Provide the (X, Y) coordinate of the cell's center where the given text is located.  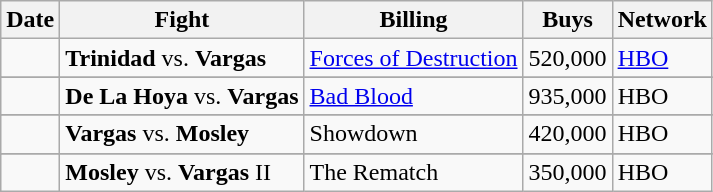
935,000 (568, 96)
De La Hoya vs. Vargas (182, 96)
Buys (568, 20)
Vargas vs. Mosley (182, 134)
420,000 (568, 134)
520,000 (568, 58)
Forces of Destruction (414, 58)
Fight (182, 20)
Date (30, 20)
Bad Blood (414, 96)
Mosley vs. Vargas II (182, 172)
350,000 (568, 172)
The Rematch (414, 172)
Billing (414, 20)
Network (662, 20)
Showdown (414, 134)
Trinidad vs. Vargas (182, 58)
